Locate the cell with the specified text and output its (x, y) center coordinate. 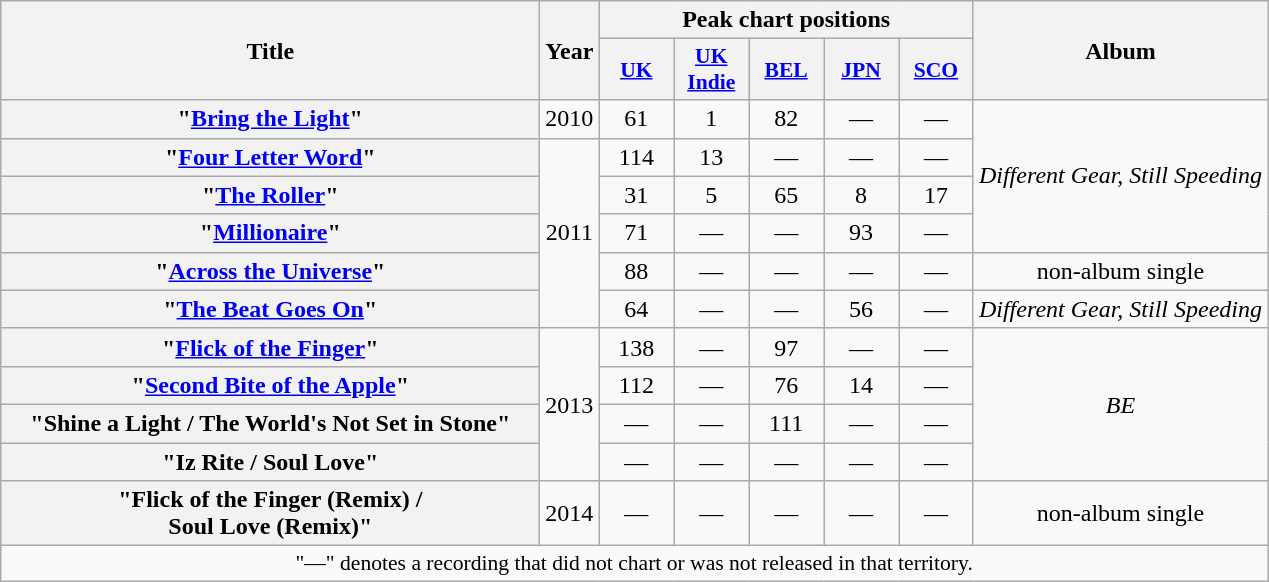
"Bring the Light" (270, 119)
13 (712, 157)
97 (786, 347)
88 (636, 271)
64 (636, 309)
"Four Letter Word" (270, 157)
112 (636, 385)
65 (786, 195)
SCO (936, 70)
76 (786, 385)
Year (570, 50)
31 (636, 195)
BE (1120, 404)
"Iz Rite / Soul Love" (270, 461)
61 (636, 119)
"The Roller" (270, 195)
Title (270, 50)
2014 (570, 514)
82 (786, 119)
Peak chart positions (786, 20)
2010 (570, 119)
UK (636, 70)
138 (636, 347)
"Across the Universe" (270, 271)
"Second Bite of the Apple" (270, 385)
56 (862, 309)
BEL (786, 70)
71 (636, 233)
114 (636, 157)
"Shine a Light / The World's Not Set in Stone" (270, 423)
2013 (570, 404)
14 (862, 385)
5 (712, 195)
"Millionaire" (270, 233)
UKIndie (712, 70)
8 (862, 195)
JPN (862, 70)
17 (936, 195)
"Flick of the Finger (Remix) / Soul Love (Remix)" (270, 514)
93 (862, 233)
"—" denotes a recording that did not chart or was not released in that territory. (634, 564)
111 (786, 423)
Album (1120, 50)
2011 (570, 233)
1 (712, 119)
"The Beat Goes On" (270, 309)
"Flick of the Finger" (270, 347)
